Scan for the cell matching the given text and deliver its (X, Y) coordinate at center. 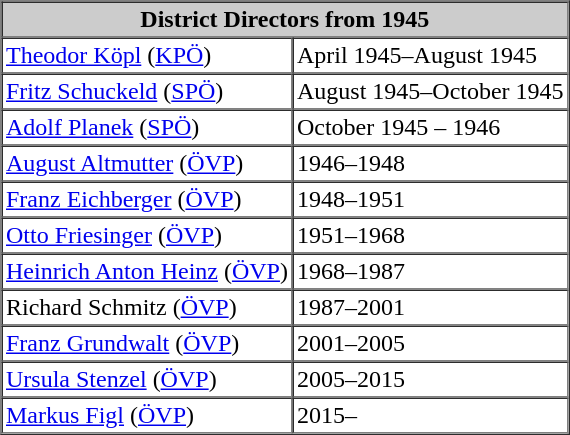
1951–1968 (430, 236)
October 1945 – 1946 (430, 128)
August Altmutter (ÖVP) (148, 164)
District Directors from 1945 (286, 20)
August 1945–October 1945 (430, 92)
Ursula Stenzel (ÖVP) (148, 380)
Fritz Schuckeld (SPÖ) (148, 92)
Markus Figl (ÖVP) (148, 416)
2015– (430, 416)
Heinrich Anton Heinz (ÖVP) (148, 272)
1968–1987 (430, 272)
1987–2001 (430, 308)
April 1945–August 1945 (430, 56)
Otto Friesinger (ÖVP) (148, 236)
Richard Schmitz (ÖVP) (148, 308)
1946–1948 (430, 164)
2005–2015 (430, 380)
2001–2005 (430, 344)
Adolf Planek (SPÖ) (148, 128)
Theodor Köpl (KPÖ) (148, 56)
1948–1951 (430, 200)
Franz Eichberger (ÖVP) (148, 200)
Franz Grundwalt (ÖVP) (148, 344)
